From the cell containing the given text, extract its center point as (X, Y) coordinate. 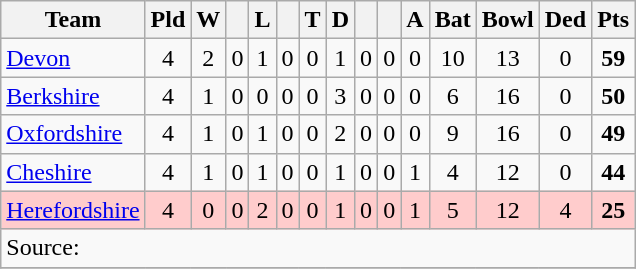
50 (614, 96)
Bat (452, 20)
A (415, 20)
Oxfordshire (73, 134)
59 (614, 58)
9 (452, 134)
44 (614, 172)
W (208, 20)
Ded (565, 20)
6 (452, 96)
Source: (318, 248)
T (312, 20)
10 (452, 58)
49 (614, 134)
5 (452, 210)
25 (614, 210)
Berkshire (73, 96)
L (262, 20)
Pld (168, 20)
Devon (73, 58)
D (340, 20)
Cheshire (73, 172)
Bowl (508, 20)
Herefordshire (73, 210)
3 (340, 96)
13 (508, 58)
Pts (614, 20)
Team (73, 20)
